Locate the cell with the specified text and output its [x, y] center coordinate. 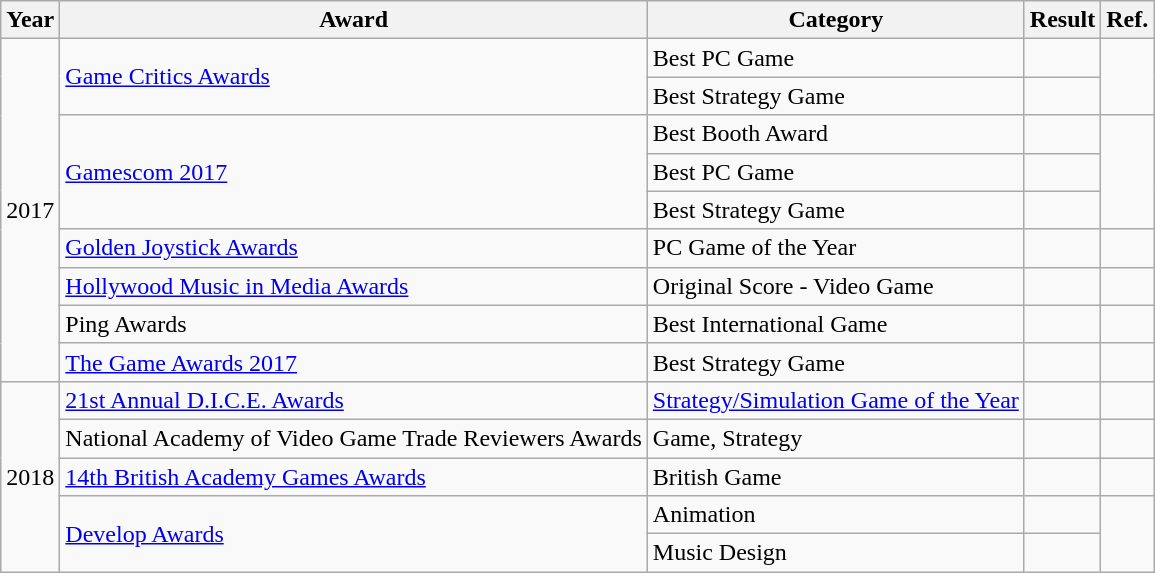
Best Booth Award [836, 134]
Hollywood Music in Media Awards [354, 286]
Develop Awards [354, 534]
Animation [836, 515]
National Academy of Video Game Trade Reviewers Awards [354, 438]
Ping Awards [354, 324]
Original Score - Video Game [836, 286]
Award [354, 20]
2018 [30, 476]
2017 [30, 210]
Year [30, 20]
Music Design [836, 553]
PC Game of the Year [836, 248]
Game Critics Awards [354, 77]
Game, Strategy [836, 438]
14th British Academy Games Awards [354, 477]
The Game Awards 2017 [354, 362]
Strategy/Simulation Game of the Year [836, 400]
British Game [836, 477]
Result [1062, 20]
Golden Joystick Awards [354, 248]
Best International Game [836, 324]
Category [836, 20]
Ref. [1128, 20]
Gamescom 2017 [354, 172]
21st Annual D.I.C.E. Awards [354, 400]
